Scan for the cell matching the given text and deliver its (x, y) coordinate at center. 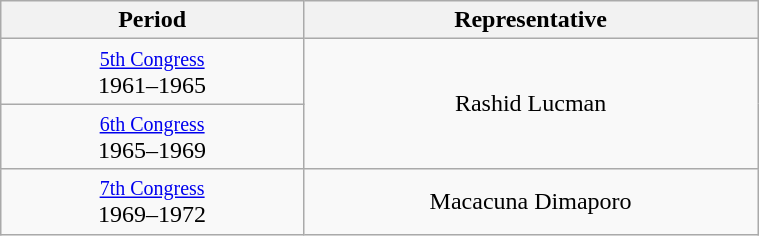
Macacuna Dimaporo (530, 202)
7th Congress1969–1972 (152, 202)
Rashid Lucman (530, 104)
5th Congress1961–1965 (152, 72)
6th Congress1965–1969 (152, 136)
Representative (530, 20)
Period (152, 20)
